Search for the cell housing the specified text and yield its (x, y) center coordinate. 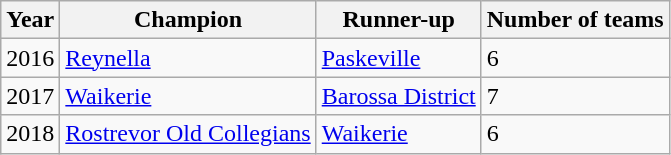
Runner-up (398, 20)
2018 (30, 134)
Paskeville (398, 58)
Rostrevor Old Collegians (188, 134)
Barossa District (398, 96)
2017 (30, 96)
Champion (188, 20)
Year (30, 20)
7 (575, 96)
Number of teams (575, 20)
2016 (30, 58)
Reynella (188, 58)
